Detect which cell encompasses the target text, then output its (x, y) center coordinate. 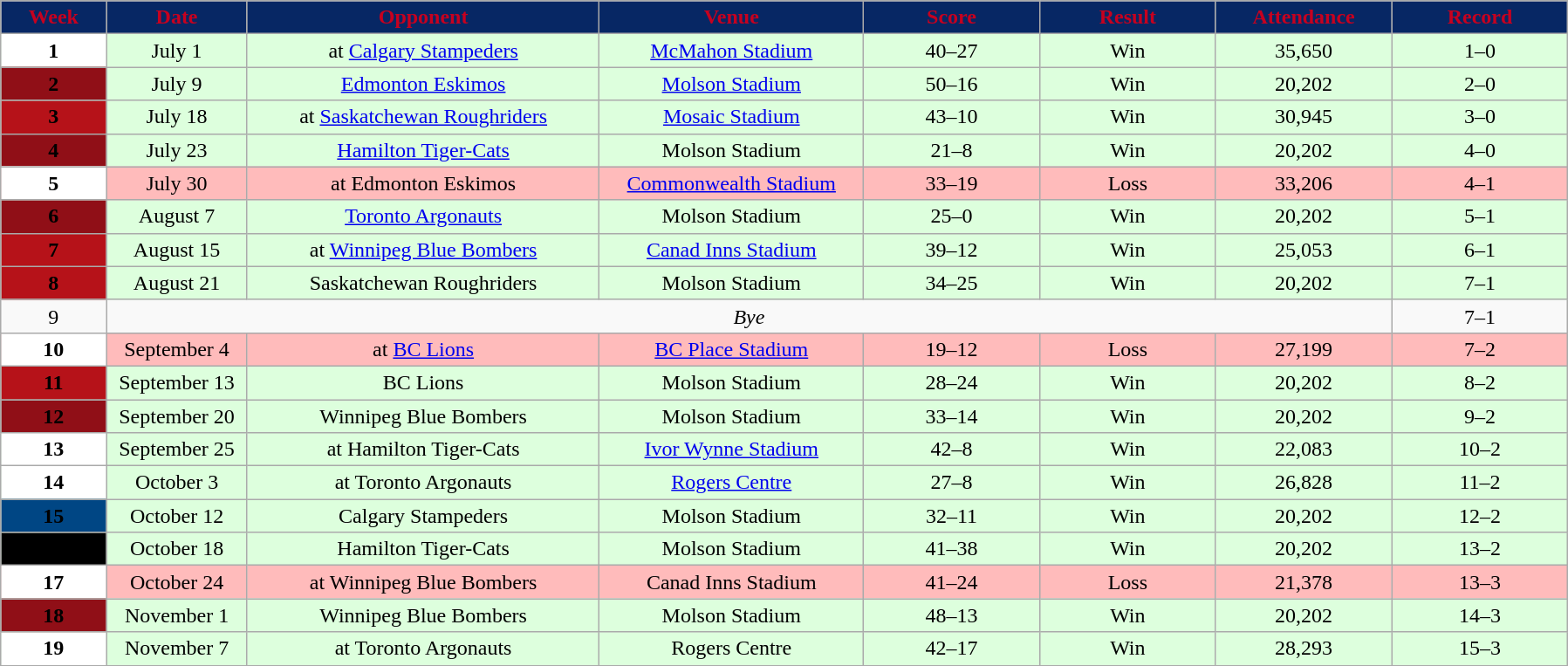
July 1 (176, 51)
2 (54, 84)
August 7 (176, 216)
33,206 (1304, 183)
Bye (749, 316)
25–0 (952, 216)
34–25 (952, 283)
11 (54, 382)
Venue (731, 17)
McMahon Stadium (731, 51)
September 13 (176, 382)
at Saskatchewan Roughriders (423, 117)
7 (54, 250)
October 18 (176, 549)
19–12 (952, 349)
4–1 (1480, 183)
9 (54, 316)
48–13 (952, 615)
1–0 (1480, 51)
42–17 (952, 649)
8 (54, 283)
39–12 (952, 250)
22,083 (1304, 450)
Commonwealth Stadium (731, 183)
5–1 (1480, 216)
September 4 (176, 349)
41–38 (952, 549)
at Edmonton Eskimos (423, 183)
17 (54, 582)
July 30 (176, 183)
10–2 (1480, 450)
Ivor Wynne Stadium (731, 450)
2–0 (1480, 84)
40–27 (952, 51)
November 7 (176, 649)
10 (54, 349)
BC Place Stadium (731, 349)
21–8 (952, 150)
13–3 (1480, 582)
Score (952, 17)
BC Lions (423, 382)
Calgary Stampeders (423, 516)
August 15 (176, 250)
16 (54, 549)
15 (54, 516)
33–19 (952, 183)
6–1 (1480, 250)
27,199 (1304, 349)
3 (54, 117)
13 (54, 450)
43–10 (952, 117)
at Calgary Stampeders (423, 51)
15–3 (1480, 649)
4 (54, 150)
Result (1127, 17)
Toronto Argonauts (423, 216)
18 (54, 615)
27–8 (952, 483)
5 (54, 183)
Record (1480, 17)
11–2 (1480, 483)
4–0 (1480, 150)
July 18 (176, 117)
6 (54, 216)
7–2 (1480, 349)
33–14 (952, 416)
28,293 (1304, 649)
October 3 (176, 483)
November 1 (176, 615)
Attendance (1304, 17)
Week (54, 17)
July 9 (176, 84)
21,378 (1304, 582)
Mosaic Stadium (731, 117)
50–16 (952, 84)
32–11 (952, 516)
19 (54, 649)
July 23 (176, 150)
26,828 (1304, 483)
9–2 (1480, 416)
October 24 (176, 582)
September 25 (176, 450)
August 21 (176, 283)
14 (54, 483)
42–8 (952, 450)
1 (54, 51)
14–3 (1480, 615)
30,945 (1304, 117)
25,053 (1304, 250)
12 (54, 416)
13–2 (1480, 549)
3–0 (1480, 117)
Saskatchewan Roughriders (423, 283)
September 20 (176, 416)
at BC Lions (423, 349)
41–24 (952, 582)
8–2 (1480, 382)
Date (176, 17)
at Hamilton Tiger-Cats (423, 450)
Opponent (423, 17)
12–2 (1480, 516)
October 12 (176, 516)
35,650 (1304, 51)
28–24 (952, 382)
Edmonton Eskimos (423, 84)
